Extract the (X, Y) coordinate from the center of the cell holding the provided text.  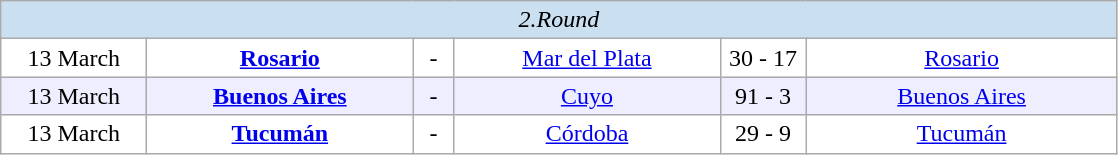
2.Round (559, 20)
30 - 17 (763, 58)
29 - 9 (763, 134)
Cuyo (587, 96)
Mar del Plata (587, 58)
91 - 3 (763, 96)
Córdoba (587, 134)
